Determine the (x, y) coordinate at the center of the cell enclosing the given text.  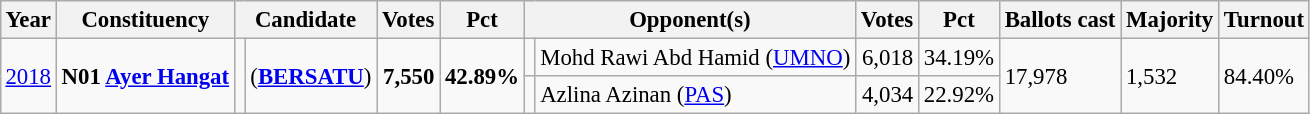
2018 (28, 76)
42.89% (482, 76)
Azlina Azinan (PAS) (696, 95)
Year (28, 20)
Turnout (1264, 20)
22.92% (958, 95)
7,550 (408, 76)
4,034 (888, 95)
Opponent(s) (690, 20)
Mohd Rawi Abd Hamid (UMNO) (696, 57)
17,978 (1060, 76)
N01 Ayer Hangat (145, 76)
1,532 (1170, 76)
84.40% (1264, 76)
Ballots cast (1060, 20)
6,018 (888, 57)
Constituency (145, 20)
Majority (1170, 20)
(BERSATU) (311, 76)
34.19% (958, 57)
Candidate (305, 20)
